Detect which cell encompasses the target text, then output its (X, Y) center coordinate. 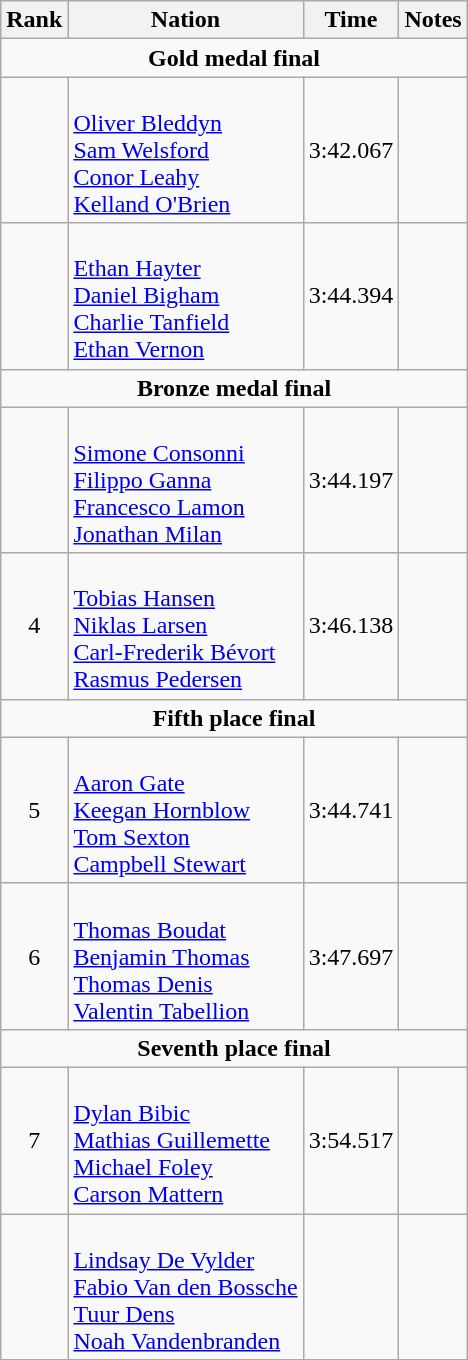
Dylan BibicMathias GuillemetteMichael FoleyCarson Mattern (186, 1140)
6 (34, 956)
3:44.197 (351, 480)
Aaron GateKeegan HornblowTom SextonCampbell Stewart (186, 810)
Seventh place final (234, 1048)
Ethan HayterDaniel BighamCharlie TanfieldEthan Vernon (186, 296)
4 (34, 626)
3:47.697 (351, 956)
Simone ConsonniFilippo GannaFrancesco LamonJonathan Milan (186, 480)
Tobias HansenNiklas LarsenCarl-Frederik BévortRasmus Pedersen (186, 626)
3:46.138 (351, 626)
5 (34, 810)
3:44.394 (351, 296)
Rank (34, 20)
Oliver BleddynSam WelsfordConor LeahyKelland O'Brien (186, 150)
Notes (433, 20)
Thomas BoudatBenjamin ThomasThomas DenisValentin Tabellion (186, 956)
Lindsay De VylderFabio Van den BosscheTuur DensNoah Vandenbranden (186, 1287)
Time (351, 20)
3:54.517 (351, 1140)
Fifth place final (234, 718)
3:44.741 (351, 810)
Gold medal final (234, 58)
Bronze medal final (234, 388)
7 (34, 1140)
3:42.067 (351, 150)
Nation (186, 20)
